From the cell containing the given text, extract its center point as (X, Y) coordinate. 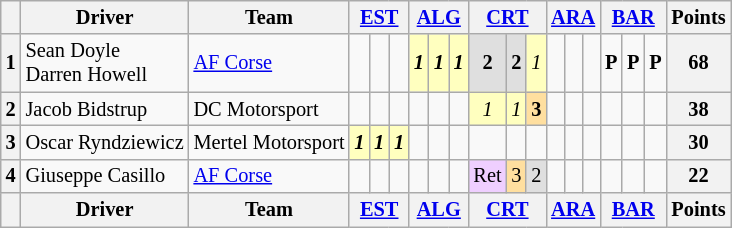
DC Motorsport (270, 109)
Giuseppe Casillo (105, 176)
38 (698, 109)
22 (698, 176)
Ret (488, 176)
Jacob Bidstrup (105, 109)
Sean Doyle Darren Howell (105, 63)
30 (698, 142)
Oscar Ryndziewicz (105, 142)
Mertel Motorsport (270, 142)
68 (698, 63)
4 (11, 176)
